Extract the [X, Y] coordinate from the center of the cell holding the provided text.  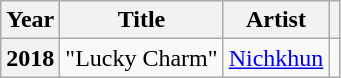
Title [142, 20]
"Lucky Charm" [142, 58]
Nichkhun [276, 58]
Year [30, 20]
Artist [276, 20]
2018 [30, 58]
